Output the (x, y) coordinate of the center of the cell containing the given text.  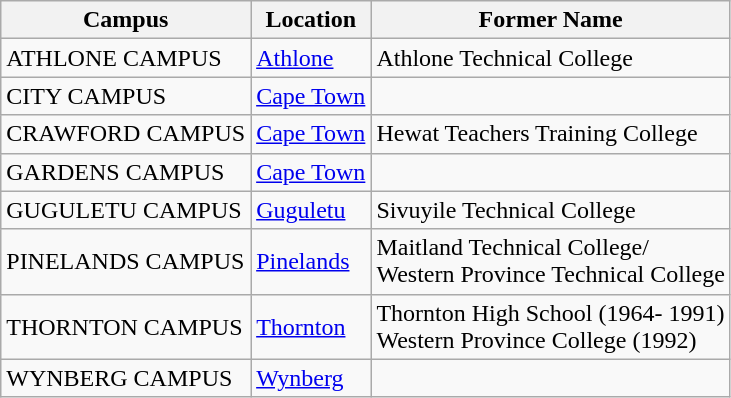
Maitland Technical College/Western Province Technical College (551, 262)
Thornton High School (1964- 1991)Western Province College (1992) (551, 326)
Thornton (311, 326)
CRAWFORD CAMPUS (126, 134)
Location (311, 20)
WYNBERG CAMPUS (126, 378)
Athlone Technical College (551, 58)
GUGULETU CAMPUS (126, 210)
CITY CAMPUS (126, 96)
Campus (126, 20)
THORNTON CAMPUS (126, 326)
GARDENS CAMPUS (126, 172)
Former Name (551, 20)
Sivuyile Technical College (551, 210)
Pinelands (311, 262)
Athlone (311, 58)
Guguletu (311, 210)
PINELANDS CAMPUS (126, 262)
Hewat Teachers Training College (551, 134)
ATHLONE CAMPUS (126, 58)
Wynberg (311, 378)
